Return the [X, Y] coordinate for the center point of the cell that contains the specified text.  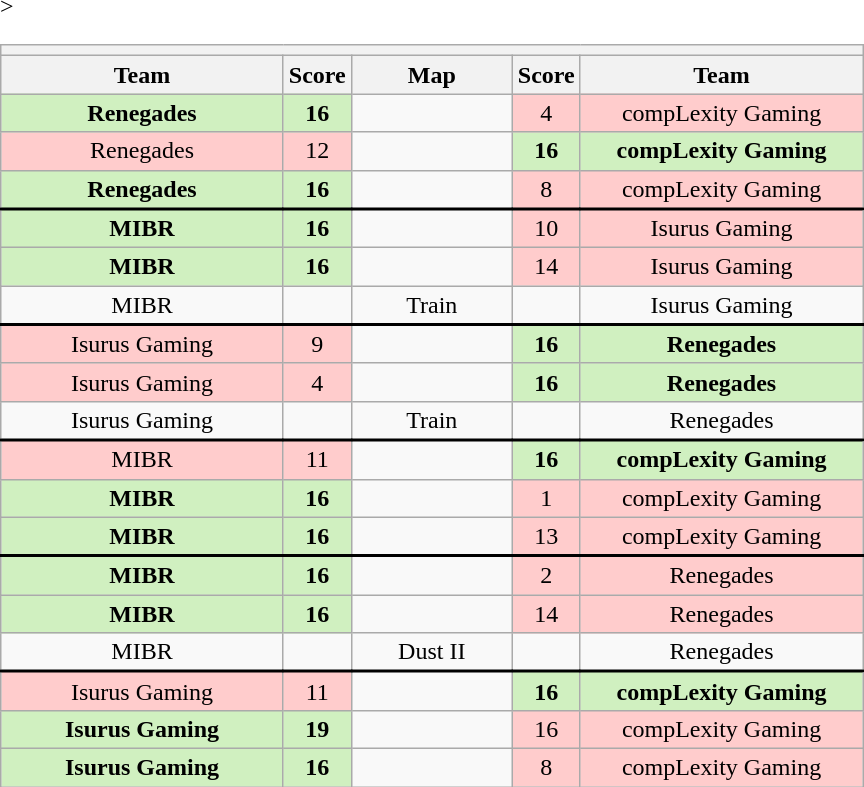
19 [317, 729]
10 [546, 228]
1 [546, 498]
2 [546, 576]
13 [546, 536]
12 [317, 151]
Map [432, 75]
9 [317, 344]
Dust II [432, 652]
